Identify which cell holds the provided text, then report its (x, y) central coordinate. 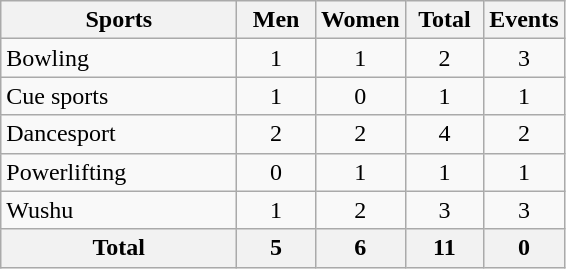
11 (444, 248)
6 (360, 248)
Events (524, 20)
Sports (119, 20)
4 (444, 134)
Bowling (119, 58)
Women (360, 20)
Cue sports (119, 96)
Men (276, 20)
Wushu (119, 210)
Powerlifting (119, 172)
5 (276, 248)
Dancesport (119, 134)
